Output the [x, y] coordinate of the center of the cell containing the given text.  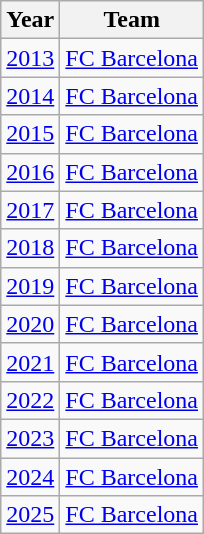
2013 [30, 58]
2014 [30, 96]
2015 [30, 134]
Team [132, 20]
2021 [30, 362]
2016 [30, 172]
2018 [30, 248]
2022 [30, 400]
2024 [30, 477]
2019 [30, 286]
2017 [30, 210]
2020 [30, 324]
Year [30, 20]
2023 [30, 438]
2025 [30, 515]
